Output the [X, Y] coordinate of the center of the cell containing the given text.  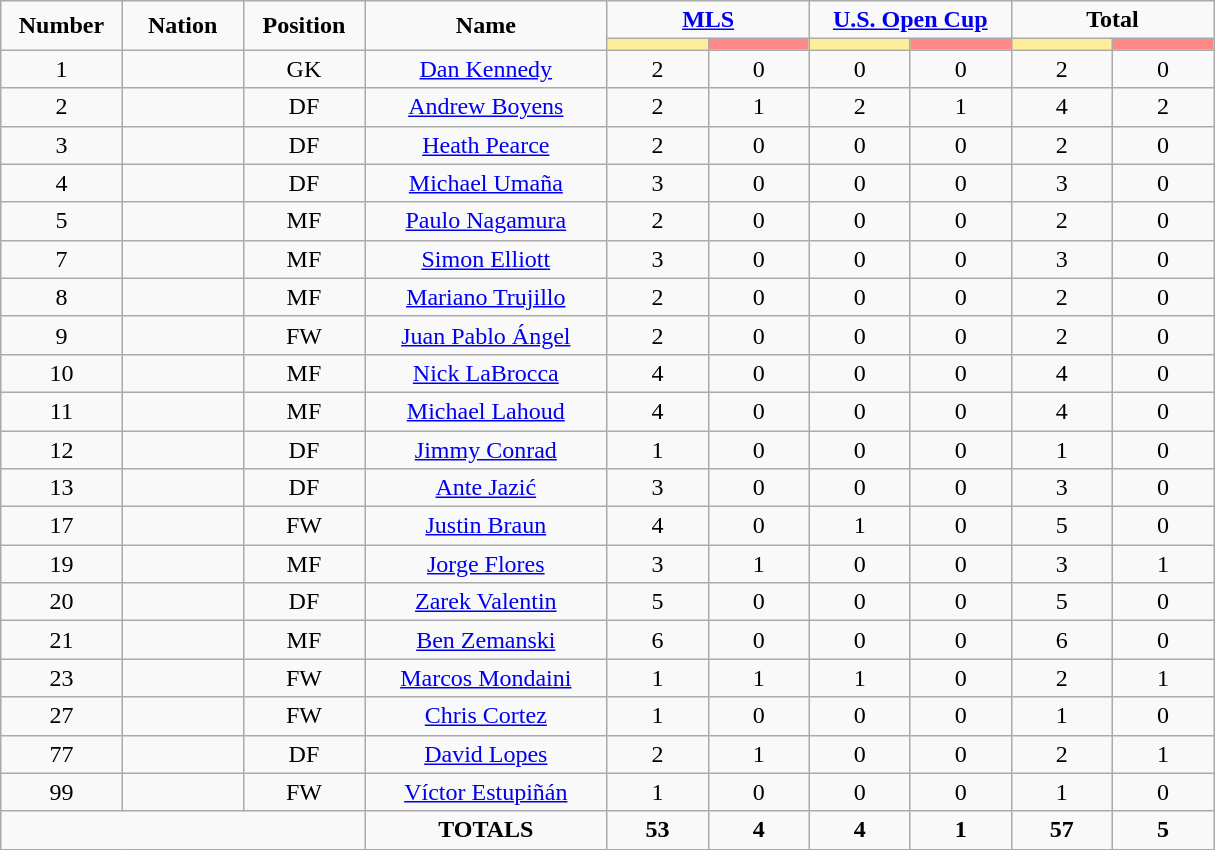
Nation [182, 26]
Position [304, 26]
53 [658, 830]
GK [304, 69]
Name [486, 26]
Marcos Mondaini [486, 678]
99 [62, 792]
8 [62, 297]
Juan Pablo Ángel [486, 335]
U.S. Open Cup [910, 20]
Jorge Flores [486, 564]
Chris Cortez [486, 716]
17 [62, 526]
Andrew Boyens [486, 107]
Dan Kennedy [486, 69]
Nick LaBrocca [486, 373]
19 [62, 564]
27 [62, 716]
Michael Lahoud [486, 411]
Jimmy Conrad [486, 449]
7 [62, 259]
Zarek Valentin [486, 602]
Number [62, 26]
11 [62, 411]
Michael Umaña [486, 183]
Heath Pearce [486, 145]
13 [62, 488]
9 [62, 335]
Ben Zemanski [486, 640]
Víctor Estupiñán [486, 792]
12 [62, 449]
10 [62, 373]
57 [1062, 830]
David Lopes [486, 754]
MLS [708, 20]
20 [62, 602]
23 [62, 678]
77 [62, 754]
Justin Braun [486, 526]
Paulo Nagamura [486, 221]
Simon Elliott [486, 259]
Mariano Trujillo [486, 297]
21 [62, 640]
Total [1112, 20]
TOTALS [486, 830]
Ante Jazić [486, 488]
